Extract the (X, Y) coordinate from the center of the cell holding the provided text.  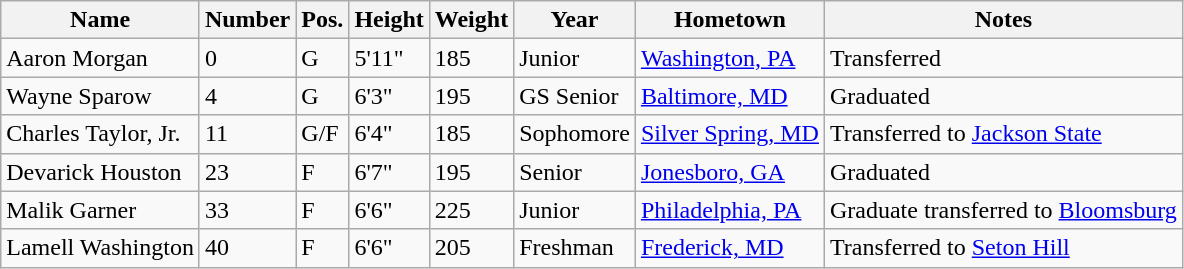
G/F (322, 134)
Notes (1003, 20)
Transferred to Seton Hill (1003, 248)
Sophomore (575, 134)
Washington, PA (730, 58)
11 (247, 134)
33 (247, 210)
Transferred to Jackson State (1003, 134)
Lamell Washington (100, 248)
Height (389, 20)
Name (100, 20)
Devarick Houston (100, 172)
Graduate transferred to Bloomsburg (1003, 210)
225 (471, 210)
4 (247, 96)
Wayne Sparow (100, 96)
GS Senior (575, 96)
40 (247, 248)
Malik Garner (100, 210)
Frederick, MD (730, 248)
Baltimore, MD (730, 96)
Silver Spring, MD (730, 134)
Pos. (322, 20)
6'4" (389, 134)
6'7" (389, 172)
Aaron Morgan (100, 58)
205 (471, 248)
Jonesboro, GA (730, 172)
Weight (471, 20)
Charles Taylor, Jr. (100, 134)
Philadelphia, PA (730, 210)
6'3" (389, 96)
23 (247, 172)
Number (247, 20)
Senior (575, 172)
Freshman (575, 248)
Year (575, 20)
Hometown (730, 20)
5'11" (389, 58)
0 (247, 58)
Transferred (1003, 58)
